Pinpoint the cell where the given text exists, returning its (X, Y) midpoint coordinate. 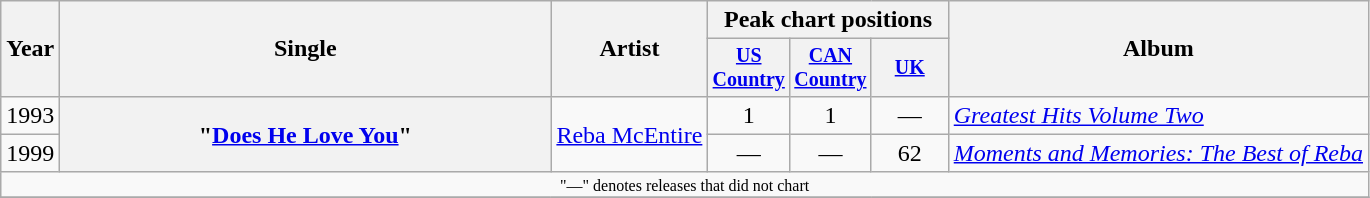
Greatest Hits Volume Two (1158, 115)
62 (910, 153)
1999 (30, 153)
1993 (30, 115)
Artist (630, 49)
Reba McEntire (630, 134)
"—" denotes releases that did not chart (685, 184)
Moments and Memories: The Best of Reba (1158, 153)
"Does He Love You" (306, 134)
UK (910, 68)
Album (1158, 49)
Year (30, 49)
Single (306, 49)
Peak chart positions (828, 20)
US Country (749, 68)
CAN Country (831, 68)
